Provide the [x, y] coordinate of the cell's center where the given text is located.  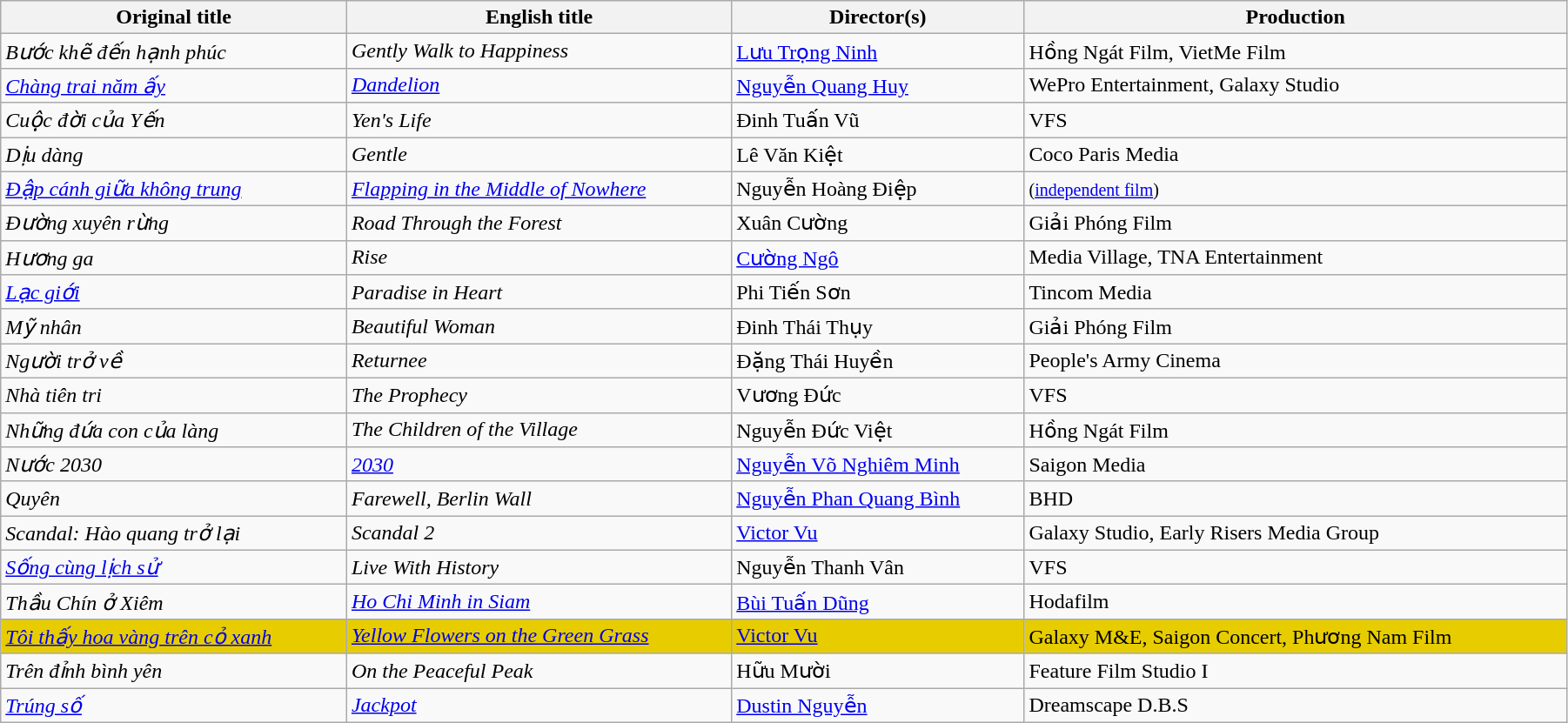
Paradise in Heart [539, 292]
Đập cánh giữa không trung [174, 189]
Saigon Media [1295, 465]
Trên đỉnh bình yên [174, 671]
Galaxy Studio, Early Risers Media Group [1295, 533]
Trúng số [174, 705]
Cường Ngô [878, 258]
Lưu Trọng Ninh [878, 51]
Nguyễn Quang Huy [878, 85]
Đặng Thái Huyền [878, 361]
Quyên [174, 499]
Galaxy M&E, Saigon Concert, Phương Nam Film [1295, 636]
2030 [539, 465]
Dandelion [539, 85]
Phi Tiến Sơn [878, 292]
Đinh Thái Thụy [878, 326]
Bùi Tuấn Dũng [878, 602]
People's Army Cinema [1295, 361]
Dustin Nguyễn [878, 705]
Xuân Cường [878, 224]
Nguyễn Thanh Vân [878, 567]
Nguyễn Phan Quang Bình [878, 499]
Coco Paris Media [1295, 155]
Tôi thấy hoa vàng trên cỏ xanh [174, 636]
The Prophecy [539, 395]
The Children of the Village [539, 430]
Bước khẽ đến hạnh phúc [174, 51]
Sống cùng lịch sử [174, 567]
Chàng trai năm ấy [174, 85]
Director(s) [878, 17]
Nguyễn Hoàng Điệp [878, 189]
Original title [174, 17]
Feature Film Studio I [1295, 671]
Nước 2030 [174, 465]
Đinh Tuấn Vũ [878, 120]
Dịu dàng [174, 155]
Dreamscape D.B.S [1295, 705]
Vương Đức [878, 395]
WePro Entertainment, Galaxy Studio [1295, 85]
Jackpot [539, 705]
Hodafilm [1295, 602]
(independent film) [1295, 189]
Scandal: Hào quang trở lại [174, 533]
Thầu Chín ở Xiêm [174, 602]
Nguyễn Đức Việt [878, 430]
Nguyễn Võ Nghiêm Minh [878, 465]
Flapping in the Middle of Nowhere [539, 189]
Lê Văn Kiệt [878, 155]
Người trở về [174, 361]
Cuộc đời của Yến [174, 120]
Ho Chi Minh in Siam [539, 602]
Đường xuyên rừng [174, 224]
Mỹ nhân [174, 326]
Production [1295, 17]
Scandal 2 [539, 533]
Yen's Life [539, 120]
Rise [539, 258]
Gently Walk to Happiness [539, 51]
Gentle [539, 155]
Lạc giới [174, 292]
Yellow Flowers on the Green Grass [539, 636]
English title [539, 17]
Media Village, TNA Entertainment [1295, 258]
Hữu Mười [878, 671]
Nhà tiên tri [174, 395]
Farewell, Berlin Wall [539, 499]
BHD [1295, 499]
Road Through the Forest [539, 224]
Những đứa con của làng [174, 430]
Hồng Ngát Film [1295, 430]
Returnee [539, 361]
On the Peaceful Peak [539, 671]
Beautiful Woman [539, 326]
Live With History [539, 567]
Hương ga [174, 258]
Tincom Media [1295, 292]
Hồng Ngát Film, VietMe Film [1295, 51]
